Pinpoint the cell where the given text exists, returning its [x, y] midpoint coordinate. 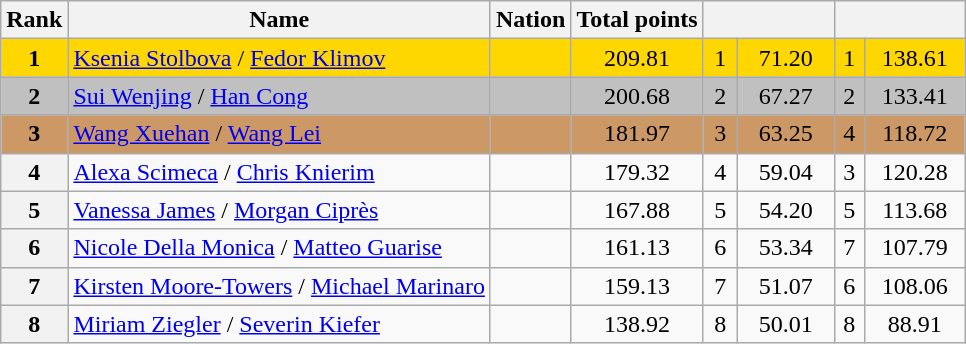
51.07 [786, 286]
Vanessa James / Morgan Ciprès [280, 210]
118.72 [914, 134]
Wang Xuehan / Wang Lei [280, 134]
Miriam Ziegler / Severin Kiefer [280, 324]
161.13 [637, 248]
Name [280, 20]
59.04 [786, 172]
159.13 [637, 286]
138.61 [914, 58]
Ksenia Stolbova / Fedor Klimov [280, 58]
181.97 [637, 134]
Sui Wenjing / Han Cong [280, 96]
138.92 [637, 324]
107.79 [914, 248]
120.28 [914, 172]
Rank [34, 20]
63.25 [786, 134]
50.01 [786, 324]
53.34 [786, 248]
Alexa Scimeca / Chris Knierim [280, 172]
Kirsten Moore-Towers / Michael Marinaro [280, 286]
71.20 [786, 58]
200.68 [637, 96]
167.88 [637, 210]
209.81 [637, 58]
108.06 [914, 286]
Total points [637, 20]
54.20 [786, 210]
Nicole Della Monica / Matteo Guarise [280, 248]
Nation [530, 20]
88.91 [914, 324]
67.27 [786, 96]
133.41 [914, 96]
113.68 [914, 210]
179.32 [637, 172]
